Find where the given text appears and provide that cell's center as [x, y] coordinate. 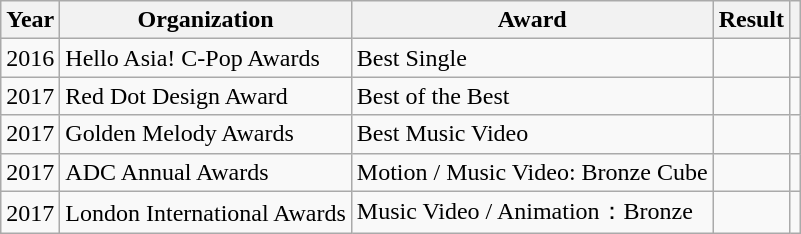
Motion / Music Video: Bronze Cube [532, 172]
Hello Asia! C-Pop Awards [206, 58]
London International Awards [206, 212]
Best of the Best [532, 96]
Red Dot Design Award [206, 96]
Best Music Video [532, 134]
Organization [206, 20]
Result [751, 20]
2016 [30, 58]
Best Single [532, 58]
Music Video / Animation：Bronze [532, 212]
ADC Annual Awards [206, 172]
Golden Melody Awards [206, 134]
Year [30, 20]
Award [532, 20]
